For the text-containing cell, return its midpoint in [X, Y] coordinate format. 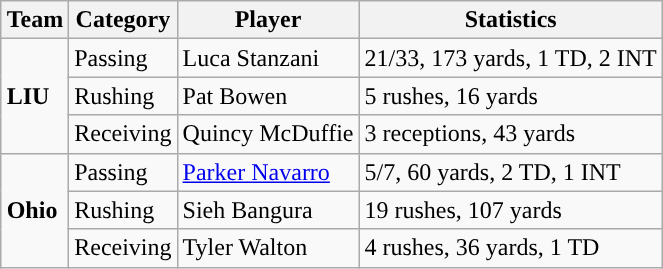
4 rushes, 36 yards, 1 TD [510, 248]
3 receptions, 43 yards [510, 134]
Quincy McDuffie [268, 134]
5 rushes, 16 yards [510, 96]
Category [123, 20]
LIU [35, 96]
Pat Bowen [268, 96]
Statistics [510, 20]
Tyler Walton [268, 248]
Sieh Bangura [268, 210]
21/33, 173 yards, 1 TD, 2 INT [510, 58]
Player [268, 20]
Parker Navarro [268, 172]
19 rushes, 107 yards [510, 210]
Ohio [35, 210]
Luca Stanzani [268, 58]
Team [35, 20]
5/7, 60 yards, 2 TD, 1 INT [510, 172]
